Extract the [X, Y] coordinate from the center of the cell holding the provided text.  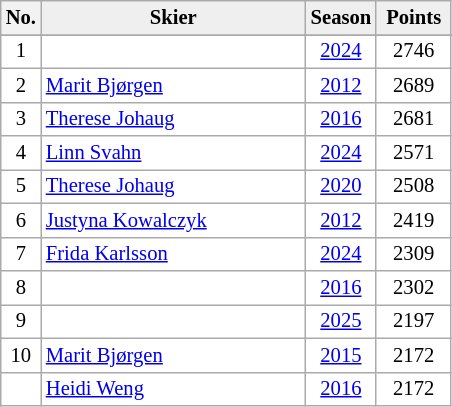
1 [21, 51]
10 [21, 355]
No. [21, 17]
2309 [414, 254]
5 [21, 186]
Skier [174, 17]
3 [21, 119]
2689 [414, 85]
Linn Svahn [174, 153]
2020 [341, 186]
Justyna Kowalczyk [174, 220]
2197 [414, 321]
8 [21, 287]
Frida Karlsson [174, 254]
9 [21, 321]
2681 [414, 119]
Points [414, 17]
2302 [414, 287]
6 [21, 220]
4 [21, 153]
7 [21, 254]
2015 [341, 355]
Heidi Weng [174, 389]
2 [21, 85]
2571 [414, 153]
2025 [341, 321]
Season [341, 17]
2508 [414, 186]
2419 [414, 220]
2746 [414, 51]
